Search for the cell housing the specified text and yield its (x, y) center coordinate. 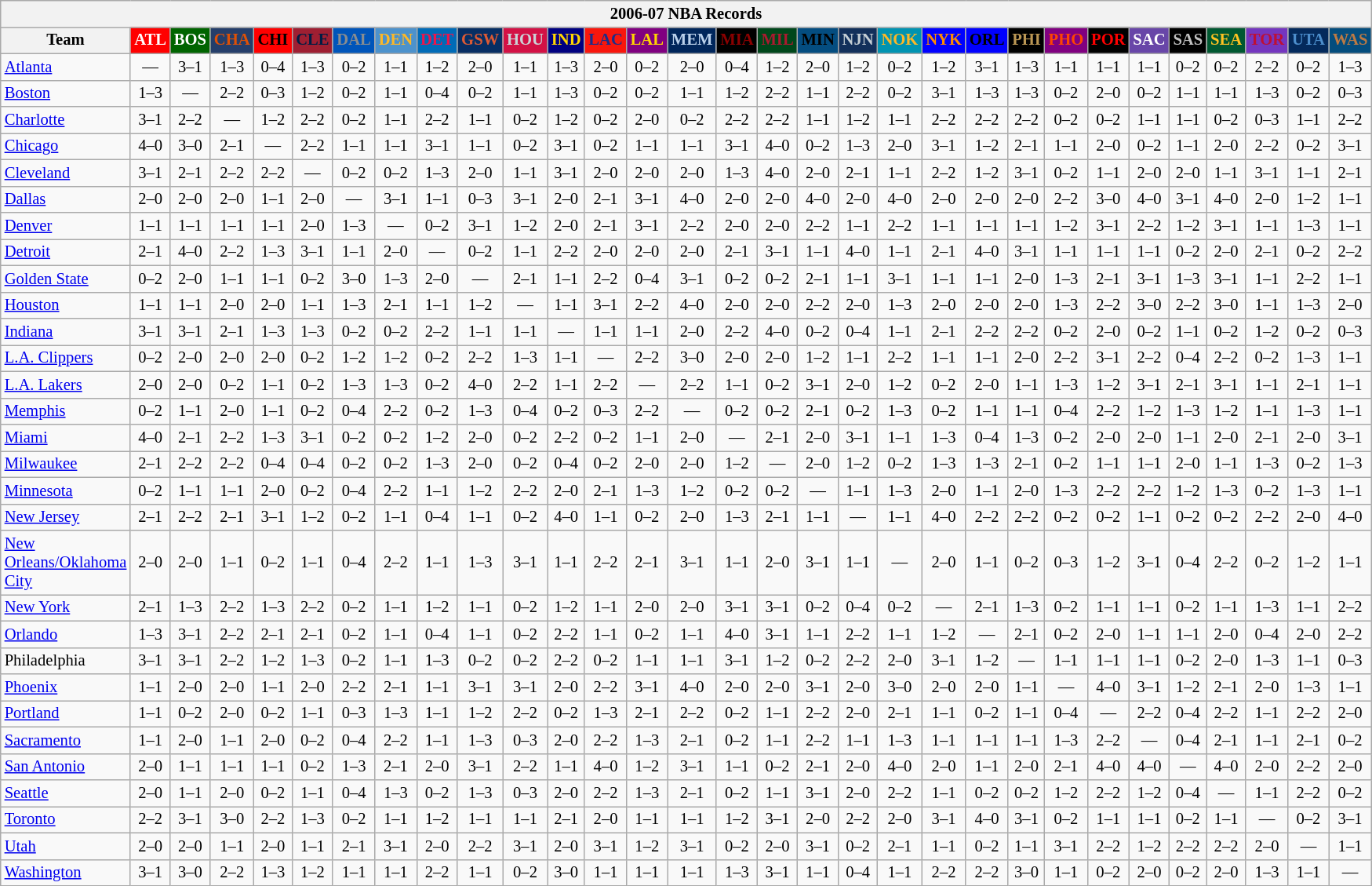
DET (437, 40)
Milwaukee (66, 464)
Memphis (66, 411)
Toronto (66, 819)
New Orleans/Oklahoma City (66, 563)
Phoenix (66, 687)
Cleveland (66, 173)
POR (1108, 40)
PHO (1066, 40)
ORL (987, 40)
PHI (1026, 40)
WAS (1350, 40)
SAS (1188, 40)
New York (66, 607)
MIA (737, 40)
Team (66, 40)
Washington (66, 873)
Charlotte (66, 120)
LAC (606, 40)
CLE (312, 40)
MIL (778, 40)
San Antonio (66, 767)
LAL (647, 40)
Boston (66, 93)
CHA (232, 40)
New Jersey (66, 517)
Orlando (66, 634)
IND (566, 40)
Denver (66, 225)
DEN (395, 40)
Golden State (66, 279)
L.A. Clippers (66, 358)
Philadelphia (66, 661)
L.A. Lakers (66, 385)
DAL (353, 40)
GSW (480, 40)
Houston (66, 305)
NYK (944, 40)
Sacramento (66, 740)
CHI (273, 40)
NJN (858, 40)
Minnesota (66, 490)
HOU (526, 40)
MIN (818, 40)
TOR (1267, 40)
SAC (1148, 40)
Seattle (66, 793)
Dallas (66, 199)
Indiana (66, 332)
Atlanta (66, 67)
Utah (66, 846)
BOS (190, 40)
Chicago (66, 146)
SEA (1226, 40)
MEM (692, 40)
UTA (1308, 40)
NOK (901, 40)
Portland (66, 713)
ATL (151, 40)
Detroit (66, 252)
Miami (66, 437)
2006-07 NBA Records (686, 13)
